Find where the given text appears and provide that cell's center as [X, Y] coordinate. 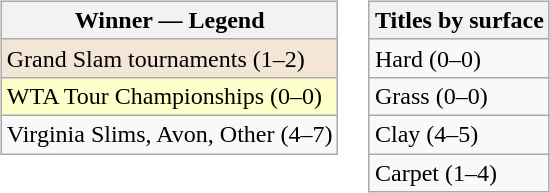
Titles by surface [459, 20]
WTA Tour Championships (0–0) [170, 96]
Hard (0–0) [459, 58]
Clay (4–5) [459, 134]
Grass (0–0) [459, 96]
Grand Slam tournaments (1–2) [170, 58]
Winner — Legend [170, 20]
Carpet (1–4) [459, 173]
Virginia Slims, Avon, Other (4–7) [170, 134]
